Scan for the cell matching the given text and deliver its (x, y) coordinate at center. 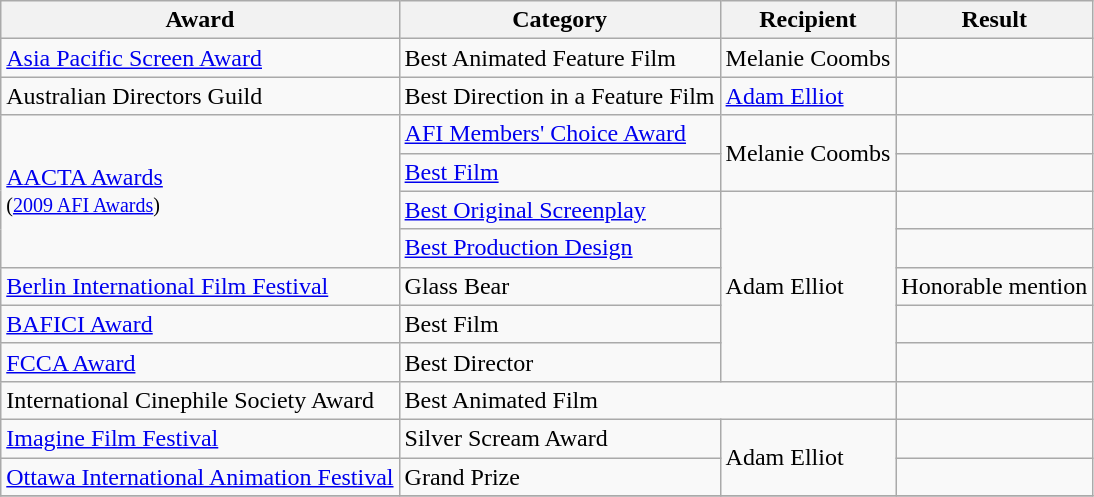
Best Direction in a Feature Film (560, 96)
Best Production Design (560, 248)
Asia Pacific Screen Award (200, 58)
Result (994, 20)
BAFICI Award (200, 324)
Category (560, 20)
Award (200, 20)
Ottawa International Animation Festival (200, 477)
Australian Directors Guild (200, 96)
AFI Members' Choice Award (560, 134)
Best Animated Film (648, 400)
Berlin International Film Festival (200, 286)
International Cinephile Society Award (200, 400)
Imagine Film Festival (200, 438)
AACTA Awards(2009 AFI Awards) (200, 191)
Best Director (560, 362)
Recipient (808, 20)
Glass Bear (560, 286)
Silver Scream Award (560, 438)
FCCA Award (200, 362)
Best Animated Feature Film (560, 58)
Grand Prize (560, 477)
Best Original Screenplay (560, 210)
Honorable mention (994, 286)
